Determine the (x, y) coordinate at the center of the cell enclosing the given text.  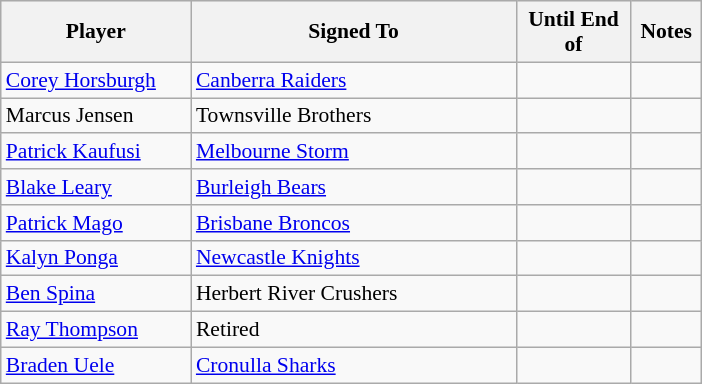
Ben Spina (96, 294)
Braden Uele (96, 365)
Canberra Raiders (354, 80)
Brisbane Broncos (354, 223)
Blake Leary (96, 187)
Melbourne Storm (354, 152)
Corey Horsburgh (96, 80)
Patrick Mago (96, 223)
Until End of (574, 32)
Townsville Brothers (354, 116)
Patrick Kaufusi (96, 152)
Herbert River Crushers (354, 294)
Burleigh Bears (354, 187)
Marcus Jensen (96, 116)
Player (96, 32)
Retired (354, 330)
Newcastle Knights (354, 258)
Kalyn Ponga (96, 258)
Signed To (354, 32)
Cronulla Sharks (354, 365)
Notes (666, 32)
Ray Thompson (96, 330)
